Pinpoint the cell where the given text exists, returning its (X, Y) midpoint coordinate. 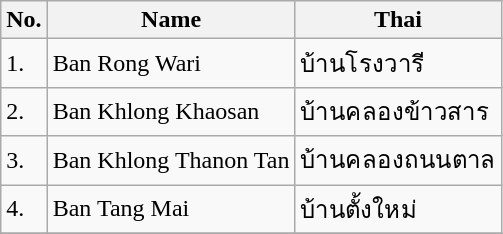
1. (24, 64)
บ้านคลองข้าวสาร (398, 112)
Ban Rong Wari (171, 64)
Name (171, 20)
บ้านคลองถนนตาล (398, 160)
4. (24, 208)
2. (24, 112)
Ban Tang Mai (171, 208)
Thai (398, 20)
Ban Khlong Khaosan (171, 112)
3. (24, 160)
Ban Khlong Thanon Tan (171, 160)
No. (24, 20)
บ้านตั้งใหม่ (398, 208)
บ้านโรงวารี (398, 64)
